Search for the cell housing the specified text and yield its (X, Y) center coordinate. 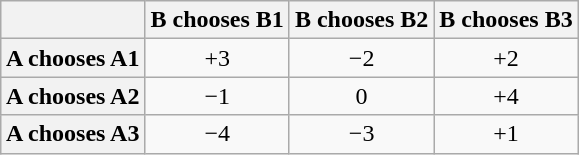
A chooses A3 (73, 134)
−1 (217, 96)
B chooses B3 (506, 20)
−2 (361, 58)
0 (361, 96)
+3 (217, 58)
+2 (506, 58)
+1 (506, 134)
+4 (506, 96)
−4 (217, 134)
A chooses A2 (73, 96)
B chooses B2 (361, 20)
−3 (361, 134)
A chooses A1 (73, 58)
B chooses B1 (217, 20)
